Provide the [x, y] coordinate of the cell's center where the given text is located.  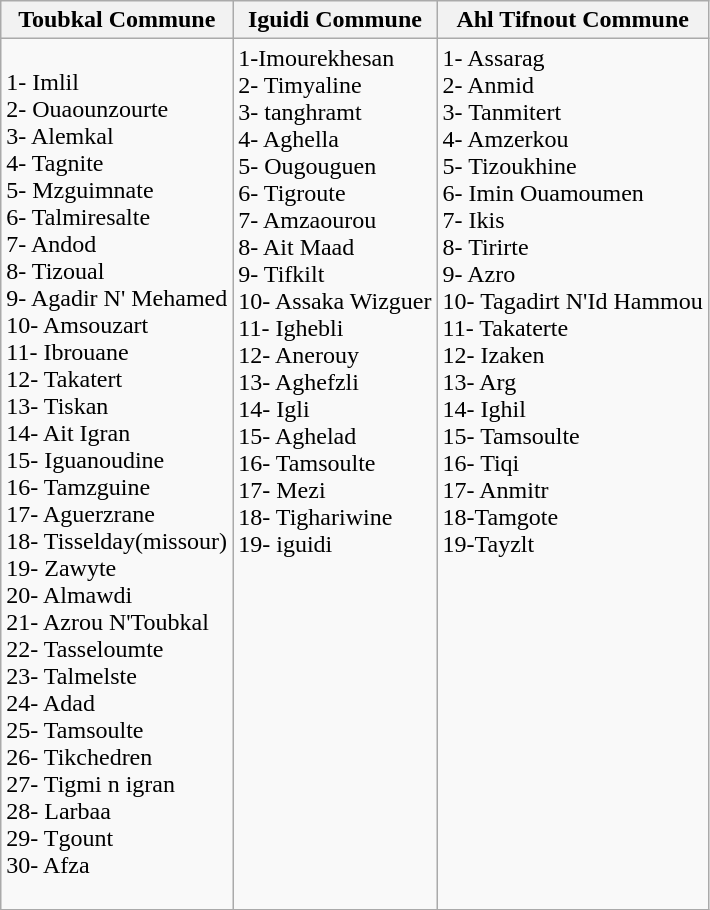
Toubkal Commune [117, 20]
Iguidi Commune [335, 20]
Ahl Tifnout Commune [572, 20]
